Determine the [X, Y] coordinate at the center of the cell enclosing the given text.  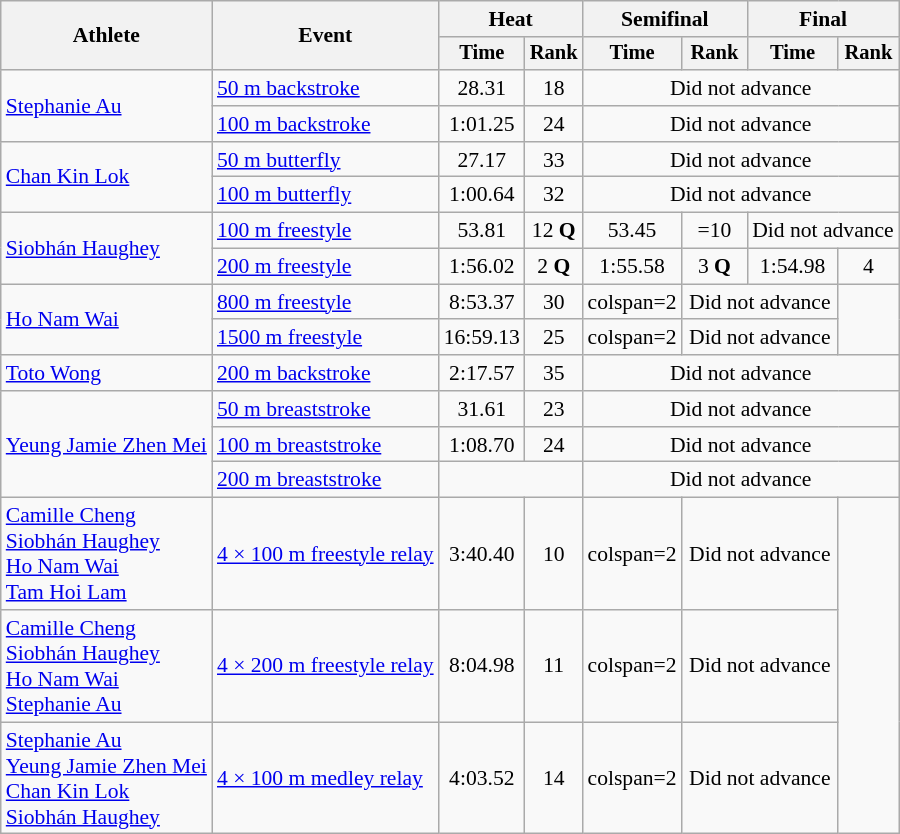
31.61 [482, 409]
1:08.70 [482, 445]
50 m backstroke [326, 88]
100 m butterfly [326, 195]
53.81 [482, 231]
100 m backstroke [326, 124]
1:56.02 [482, 267]
14 [554, 778]
8:53.37 [482, 302]
1:00.64 [482, 195]
8:04.98 [482, 666]
Athlete [106, 36]
Chan Kin Lok [106, 178]
16:59.13 [482, 338]
Yeung Jamie Zhen Mei [106, 444]
2 Q [554, 267]
50 m butterfly [326, 160]
Final [823, 19]
4 × 200 m freestyle relay [326, 666]
1:55.58 [632, 267]
Event [326, 36]
Stephanie AuYeung Jamie Zhen MeiChan Kin LokSiobhán Haughey [106, 778]
800 m freestyle [326, 302]
Camille ChengSiobhán HaugheyHo Nam WaiStephanie Au [106, 666]
12 Q [554, 231]
4 × 100 m medley relay [326, 778]
2:17.57 [482, 373]
1500 m freestyle [326, 338]
200 m breaststroke [326, 480]
Heat [511, 19]
25 [554, 338]
11 [554, 666]
33 [554, 160]
30 [554, 302]
23 [554, 409]
3:40.40 [482, 554]
100 m breaststroke [326, 445]
4 × 100 m freestyle relay [326, 554]
200 m freestyle [326, 267]
100 m freestyle [326, 231]
Stephanie Au [106, 106]
10 [554, 554]
3 Q [715, 267]
Toto Wong [106, 373]
200 m backstroke [326, 373]
4 [868, 267]
1:01.25 [482, 124]
Semifinal [666, 19]
Camille ChengSiobhán HaugheyHo Nam WaiTam Hoi Lam [106, 554]
=10 [715, 231]
32 [554, 195]
27.17 [482, 160]
1:54.98 [792, 267]
50 m breaststroke [326, 409]
Siobhán Haughey [106, 248]
18 [554, 88]
35 [554, 373]
4:03.52 [482, 778]
Ho Nam Wai [106, 320]
53.45 [632, 231]
28.31 [482, 88]
